Pinpoint the cell where the given text exists, returning its (x, y) midpoint coordinate. 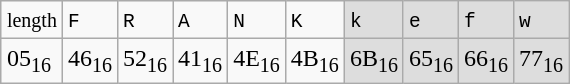
K (314, 20)
6516 (430, 61)
0516 (32, 61)
F (90, 20)
6616 (486, 61)
f (486, 20)
R (144, 20)
5216 (144, 61)
4616 (90, 61)
e (430, 20)
6B16 (374, 61)
4E16 (257, 61)
k (374, 20)
A (200, 20)
N (257, 20)
7716 (542, 61)
w (542, 20)
4B16 (314, 61)
length (32, 20)
4116 (200, 61)
